Scan for the cell matching the given text and deliver its (x, y) coordinate at center. 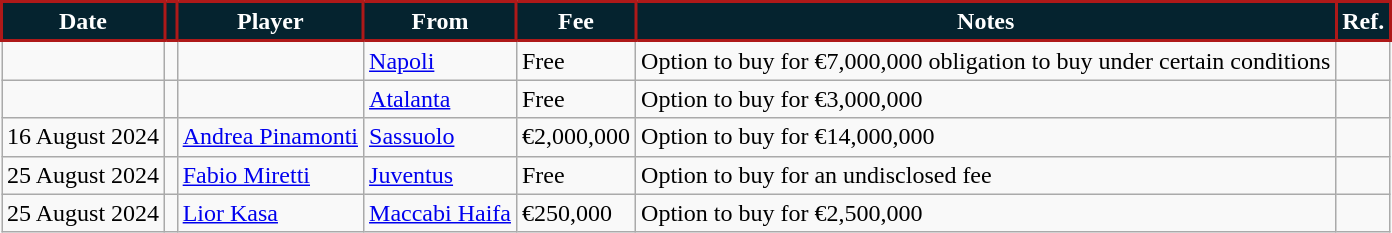
Sassuolo (440, 137)
Option to buy for €2,500,000 (986, 213)
From (440, 22)
Juventus (440, 175)
16 August 2024 (84, 137)
Fabio Miretti (270, 175)
Andrea Pinamonti (270, 137)
Fee (576, 22)
Player (270, 22)
Option to buy for €7,000,000 obligation to buy under certain conditions (986, 60)
Lior Kasa (270, 213)
Notes (986, 22)
Option to buy for €14,000,000 (986, 137)
€250,000 (576, 213)
Ref. (1364, 22)
Maccabi Haifa (440, 213)
Date (84, 22)
Atalanta (440, 99)
Option to buy for €3,000,000 (986, 99)
€2,000,000 (576, 137)
Option to buy for an undisclosed fee (986, 175)
Napoli (440, 60)
